Provide the [X, Y] coordinate of the cell's center where the given text is located.  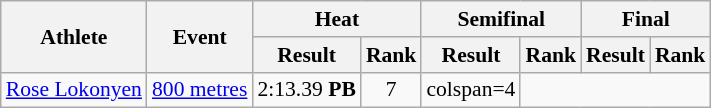
Semifinal [501, 19]
Final [646, 19]
800 metres [200, 90]
Heat [336, 19]
2:13.39 PB [306, 90]
Athlete [74, 36]
Event [200, 36]
Rose Lokonyen [74, 90]
colspan=4 [470, 90]
7 [392, 90]
